Identify which cell holds the provided text, then report its (X, Y) central coordinate. 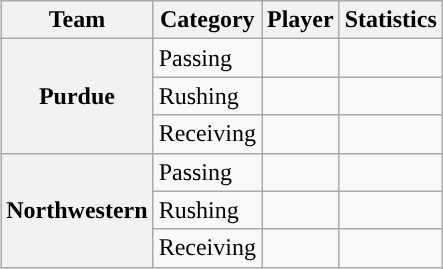
Category (207, 20)
Northwestern (77, 210)
Purdue (77, 96)
Team (77, 20)
Statistics (390, 20)
Player (301, 20)
